Output the [x, y] coordinate of the center of the cell containing the given text.  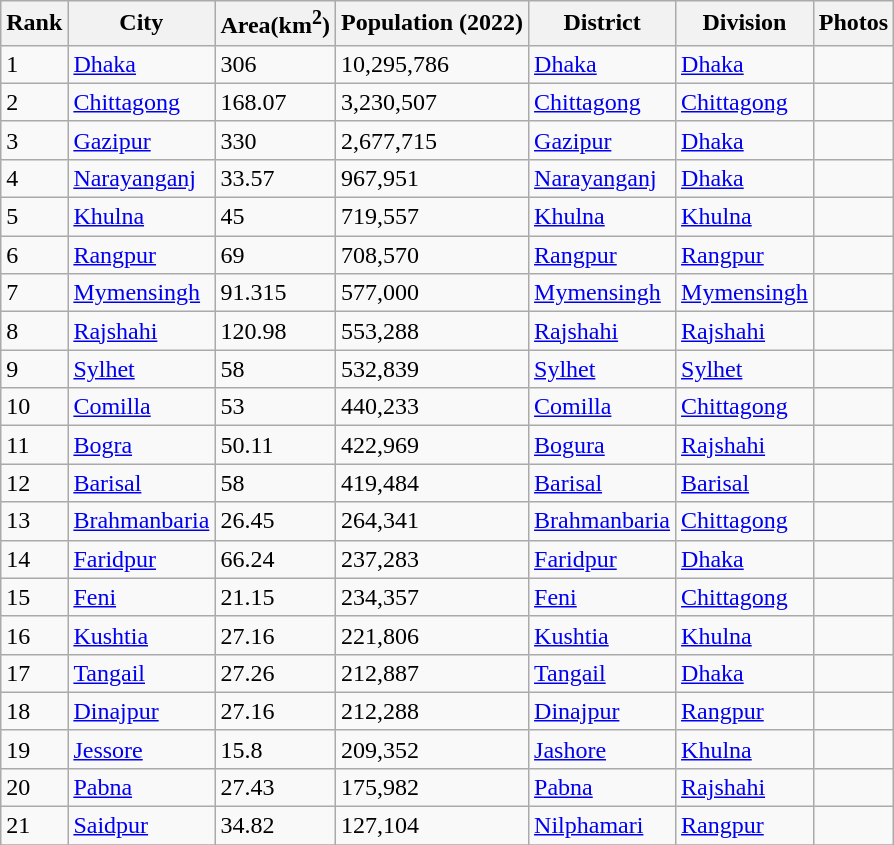
21 [34, 826]
234,357 [432, 597]
237,283 [432, 559]
Photos [853, 24]
Bogra [142, 445]
Jashore [602, 749]
19 [34, 749]
53 [276, 407]
26.45 [276, 521]
50.11 [276, 445]
440,233 [432, 407]
212,887 [432, 673]
34.82 [276, 826]
532,839 [432, 369]
Division [745, 24]
Rank [34, 24]
Population (2022) [432, 24]
City [142, 24]
577,000 [432, 293]
91.315 [276, 293]
15 [34, 597]
719,557 [432, 217]
45 [276, 217]
27.43 [276, 787]
708,570 [432, 255]
66.24 [276, 559]
212,288 [432, 711]
175,982 [432, 787]
6 [34, 255]
33.57 [276, 178]
1 [34, 64]
15.8 [276, 749]
17 [34, 673]
12 [34, 483]
18 [34, 711]
264,341 [432, 521]
69 [276, 255]
10 [34, 407]
419,484 [432, 483]
21.15 [276, 597]
209,352 [432, 749]
10,295,786 [432, 64]
306 [276, 64]
20 [34, 787]
8 [34, 331]
4 [34, 178]
3 [34, 140]
422,969 [432, 445]
27.26 [276, 673]
Nilphamari [602, 826]
330 [276, 140]
11 [34, 445]
Jessore [142, 749]
14 [34, 559]
127,104 [432, 826]
2,677,715 [432, 140]
553,288 [432, 331]
2 [34, 102]
Area(km2) [276, 24]
13 [34, 521]
5 [34, 217]
120.98 [276, 331]
9 [34, 369]
3,230,507 [432, 102]
168.07 [276, 102]
7 [34, 293]
Saidpur [142, 826]
16 [34, 635]
Bogura [602, 445]
District [602, 24]
967,951 [432, 178]
221,806 [432, 635]
